Determine the [x, y] coordinate at the center of the cell enclosing the given text.  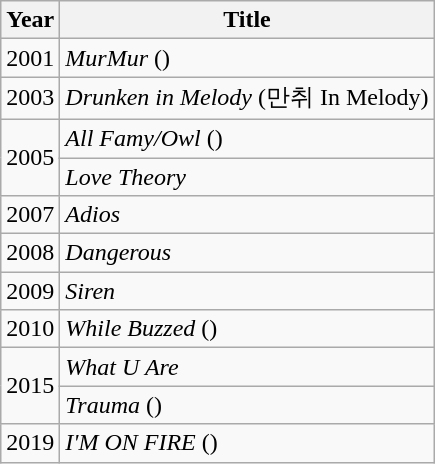
Year [30, 20]
While Buzzed () [247, 329]
2019 [30, 443]
2005 [30, 157]
2009 [30, 291]
Trauma () [247, 405]
I'M ON FIRE () [247, 443]
2001 [30, 58]
Drunken in Melody (만취 In Melody) [247, 98]
Adios [247, 215]
2010 [30, 329]
MurMur () [247, 58]
All Famy/Owl () [247, 138]
Dangerous [247, 253]
2007 [30, 215]
What U Are [247, 367]
Title [247, 20]
2008 [30, 253]
2003 [30, 98]
2015 [30, 386]
Siren [247, 291]
Love Theory [247, 177]
